Find where the given text appears and provide that cell's center as [x, y] coordinate. 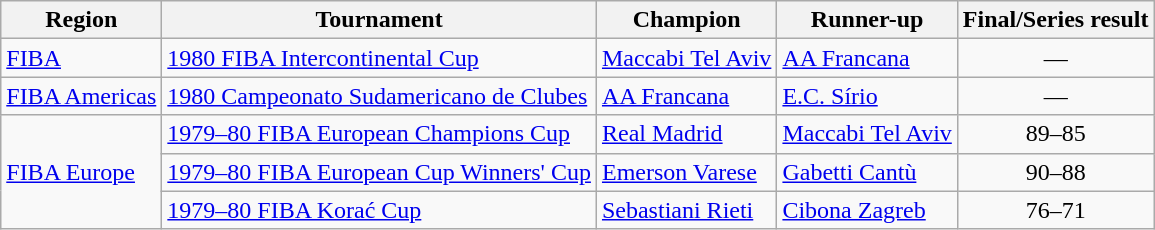
FIBA Europe [82, 172]
Champion [686, 20]
FIBA Americas [82, 96]
Sebastiani Rieti [686, 210]
76–71 [1056, 210]
1980 FIBA Intercontinental Cup [380, 58]
Region [82, 20]
1979–80 FIBA European Cup Winners' Cup [380, 172]
Runner-up [867, 20]
Real Madrid [686, 134]
Emerson Varese [686, 172]
E.C. Sírio [867, 96]
89–85 [1056, 134]
1979–80 FIBA Korać Cup [380, 210]
1979–80 FIBA European Champions Cup [380, 134]
1980 Campeonato Sudamericano de Clubes [380, 96]
Gabetti Cantù [867, 172]
FIBA [82, 58]
Tournament [380, 20]
90–88 [1056, 172]
Final/Series result [1056, 20]
Cibona Zagreb [867, 210]
